From the cell containing the given text, extract its center point as [X, Y] coordinate. 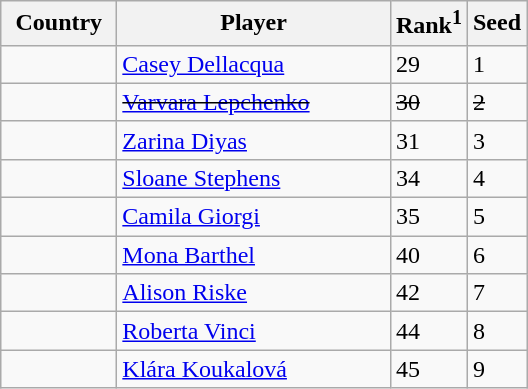
Varvara Lepchenko [254, 102]
Sloane Stephens [254, 178]
5 [496, 217]
30 [428, 102]
Country [59, 24]
Mona Barthel [254, 255]
2 [496, 102]
Seed [496, 24]
34 [428, 178]
Roberta Vinci [254, 331]
44 [428, 331]
Casey Dellacqua [254, 64]
7 [496, 293]
3 [496, 140]
31 [428, 140]
35 [428, 217]
9 [496, 369]
Player [254, 24]
4 [496, 178]
Klára Koukalová [254, 369]
8 [496, 331]
29 [428, 64]
Camila Giorgi [254, 217]
Rank1 [428, 24]
42 [428, 293]
6 [496, 255]
40 [428, 255]
Alison Riske [254, 293]
Zarina Diyas [254, 140]
45 [428, 369]
1 [496, 64]
